Search for the cell housing the specified text and yield its [X, Y] center coordinate. 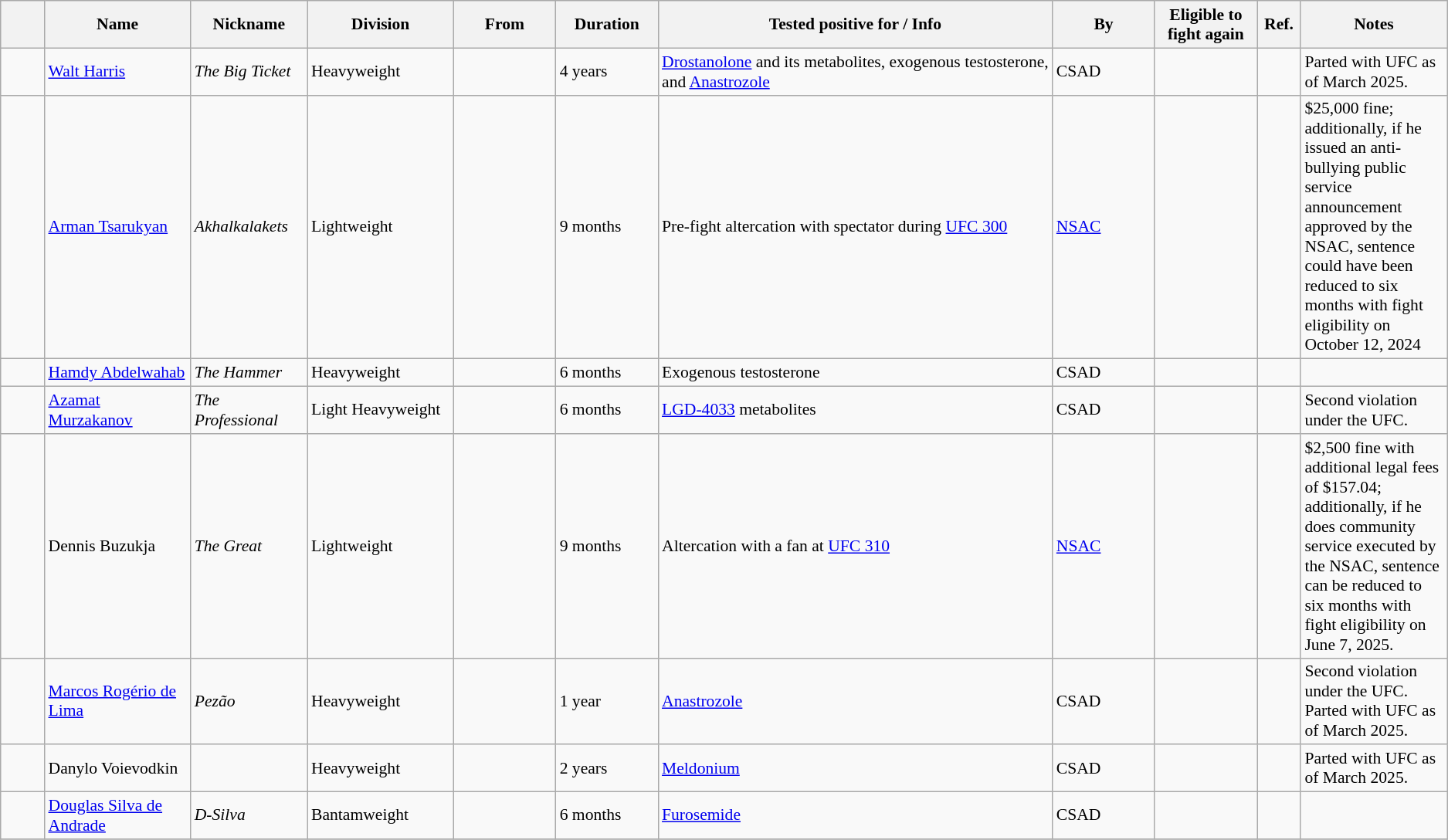
Danylo Voievodkin [117, 769]
From [504, 25]
Akhalkalakets [249, 227]
4 years [607, 71]
LGD-4033 metabolites [856, 411]
Douglas Silva de Andrade [117, 815]
Furosemide [856, 815]
Eligible to fight again [1206, 25]
The Professional [249, 411]
Tested positive for / Info [856, 25]
Duration [607, 25]
D-Silva [249, 815]
Pre-fight altercation with spectator during UFC 300 [856, 227]
Altercation with a fan at UFC 310 [856, 547]
Notes [1373, 25]
Light Heavyweight [380, 411]
The Big Ticket [249, 71]
Anastrozole [856, 701]
Nickname [249, 25]
Drostanolone and its metabolites, exogenous testosterone, and Anastrozole [856, 71]
Second violation under the UFC. [1373, 411]
2 years [607, 769]
Marcos Rogério de Lima [117, 701]
Meldonium [856, 769]
Hamdy Abdelwahab [117, 373]
Pezão [249, 701]
1 year [607, 701]
Ref. [1279, 25]
Azamat Murzakanov [117, 411]
Bantamweight [380, 815]
Dennis Buzukja [117, 547]
Name [117, 25]
The Hammer [249, 373]
Arman Tsarukyan [117, 227]
The Great [249, 547]
By [1104, 25]
Second violation under the UFC. Parted with UFC as of March 2025. [1373, 701]
Walt Harris [117, 71]
Division [380, 25]
Exogenous testosterone [856, 373]
